For the text-containing cell, return its midpoint in (x, y) coordinate format. 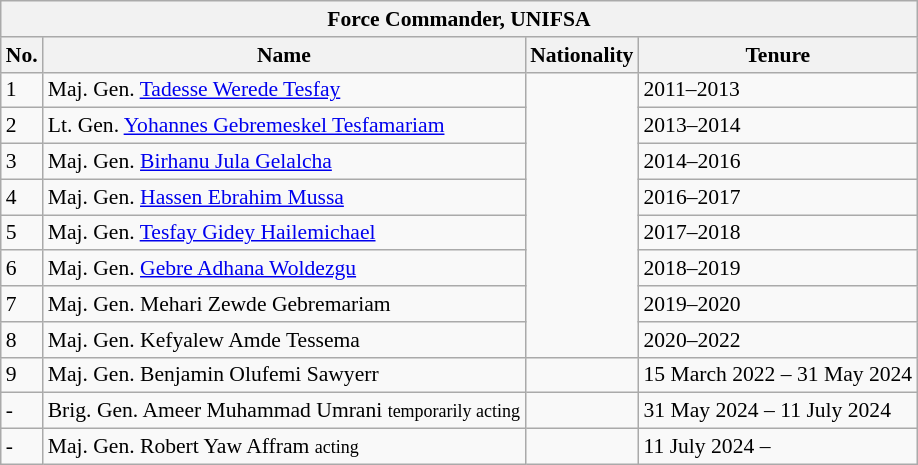
4 (22, 197)
15 March 2022 – 31 May 2024 (778, 375)
No. (22, 55)
Maj. Gen. Robert Yaw Affram acting (284, 447)
8 (22, 340)
6 (22, 269)
Force Commander, UNIFSA (459, 19)
1 (22, 90)
Maj. Gen. Benjamin Olufemi Sawyerr (284, 375)
11 July 2024 – (778, 447)
Maj. Gen. Tadesse Werede Tesfay (284, 90)
Maj. Gen. Birhanu Jula Gelalcha (284, 162)
Maj. Gen. Kefyalew Amde Tessema (284, 340)
2018–2019 (778, 269)
9 (22, 375)
Nationality (582, 55)
2020–2022 (778, 340)
2016–2017 (778, 197)
2019–2020 (778, 304)
31 May 2024 – 11 July 2024 (778, 411)
Tenure (778, 55)
Maj. Gen. Tesfay Gidey Hailemichael (284, 233)
2014–2016 (778, 162)
Maj. Gen. Mehari Zewde Gebremariam (284, 304)
2017–2018 (778, 233)
Name (284, 55)
3 (22, 162)
Brig. Gen. Ameer Muhammad Umrani temporarily acting (284, 411)
Maj. Gen. Hassen Ebrahim Mussa (284, 197)
5 (22, 233)
2013–2014 (778, 126)
2 (22, 126)
2011–2013 (778, 90)
Lt. Gen. Yohannes Gebremeskel Tesfamariam (284, 126)
Maj. Gen. Gebre Adhana Woldezgu (284, 269)
7 (22, 304)
